Detect which cell encompasses the target text, then output its (x, y) center coordinate. 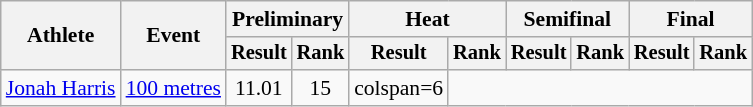
Final (690, 19)
Event (174, 36)
Jonah Harris (61, 88)
Preliminary (288, 19)
colspan=6 (398, 88)
Heat (428, 19)
11.01 (259, 88)
Athlete (61, 36)
15 (321, 88)
100 metres (174, 88)
Semifinal (568, 19)
